Search for the cell housing the specified text and yield its (x, y) center coordinate. 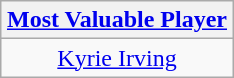
Kyrie Irving (116, 58)
Most Valuable Player (116, 20)
